Provide the [x, y] coordinate of the cell's center where the given text is located.  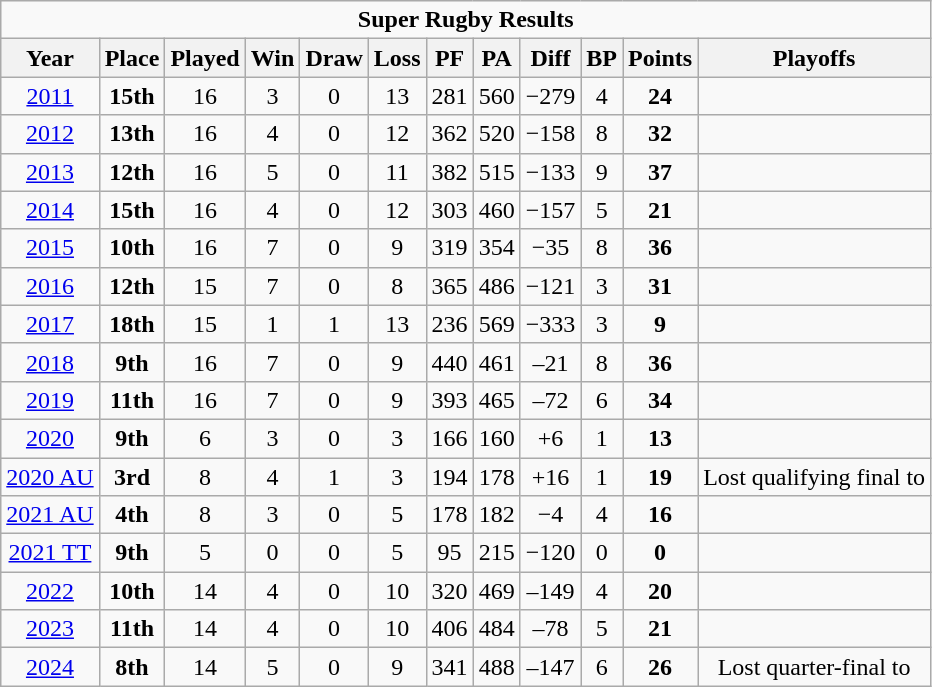
34 [660, 400]
Points [660, 58]
560 [496, 96]
20 [660, 591]
2013 [50, 172]
215 [496, 553]
31 [660, 286]
2012 [50, 134]
320 [450, 591]
160 [496, 438]
469 [496, 591]
2022 [50, 591]
2015 [50, 248]
24 [660, 96]
3rd [132, 477]
Loss [397, 58]
−35 [550, 248]
Playoffs [814, 58]
−4 [550, 515]
406 [450, 629]
461 [496, 362]
–72 [550, 400]
–21 [550, 362]
515 [496, 172]
13th [132, 134]
37 [660, 172]
2021 AU [50, 515]
382 [450, 172]
32 [660, 134]
–149 [550, 591]
–78 [550, 629]
393 [450, 400]
2016 [50, 286]
8th [132, 667]
194 [450, 477]
460 [496, 210]
2020 AU [50, 477]
520 [496, 134]
569 [496, 324]
354 [496, 248]
Played [205, 58]
440 [450, 362]
Year [50, 58]
–147 [550, 667]
488 [496, 667]
Place [132, 58]
18th [132, 324]
484 [496, 629]
365 [450, 286]
11 [397, 172]
PF [450, 58]
−333 [550, 324]
2011 [50, 96]
2023 [50, 629]
Diff [550, 58]
486 [496, 286]
319 [450, 248]
26 [660, 667]
2024 [50, 667]
2018 [50, 362]
2020 [50, 438]
−133 [550, 172]
Win [272, 58]
303 [450, 210]
−158 [550, 134]
166 [450, 438]
341 [450, 667]
465 [496, 400]
362 [450, 134]
281 [450, 96]
+16 [550, 477]
BP [602, 58]
182 [496, 515]
4th [132, 515]
−121 [550, 286]
Lost qualifying final to [814, 477]
2017 [50, 324]
Draw [334, 58]
2021 TT [50, 553]
−279 [550, 96]
Lost quarter-final to [814, 667]
PA [496, 58]
Super Rugby Results [466, 20]
−157 [550, 210]
2019 [50, 400]
236 [450, 324]
−120 [550, 553]
95 [450, 553]
+6 [550, 438]
19 [660, 477]
2014 [50, 210]
